Output the [x, y] coordinate of the center of the cell containing the given text.  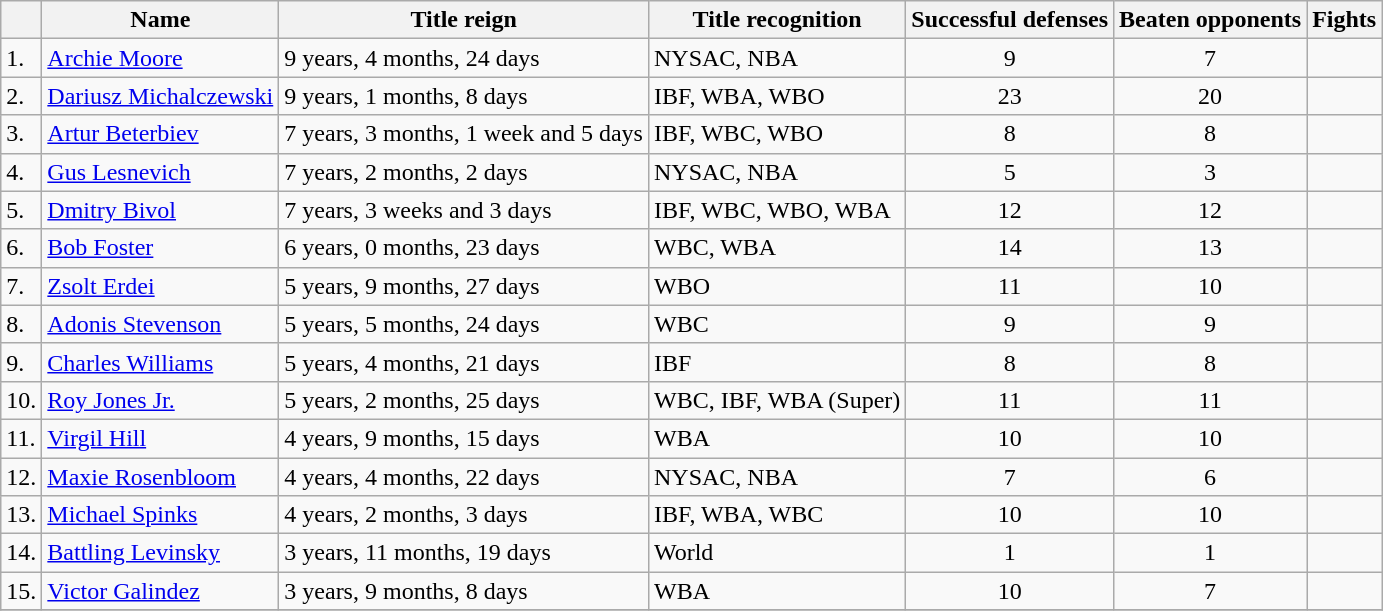
WBC, WBA [776, 248]
20 [1210, 96]
5 years, 5 months, 24 days [464, 324]
14. [22, 553]
WBC [776, 324]
2. [22, 96]
1. [22, 58]
Fights [1344, 20]
Beaten opponents [1210, 20]
5 years, 4 months, 21 days [464, 362]
Dariusz Michalczewski [160, 96]
9. [22, 362]
4 years, 2 months, 3 days [464, 515]
14 [1010, 248]
9 years, 4 months, 24 days [464, 58]
7 years, 3 weeks and 3 days [464, 210]
6 years, 0 months, 23 days [464, 248]
IBF, WBC, WBO, WBA [776, 210]
IBF, WBA, WBO [776, 96]
World [776, 553]
Name [160, 20]
3. [22, 134]
Zsolt Erdei [160, 286]
Dmitry Bivol [160, 210]
5 years, 2 months, 25 days [464, 400]
Adonis Stevenson [160, 324]
Victor Galindez [160, 591]
IBF [776, 362]
Archie Moore [160, 58]
Virgil Hill [160, 438]
4 years, 9 months, 15 days [464, 438]
12. [22, 477]
IBF, WBA, WBC [776, 515]
13. [22, 515]
3 years, 9 months, 8 days [464, 591]
10. [22, 400]
WBC, IBF, WBA (Super) [776, 400]
IBF, WBC, WBO [776, 134]
Title reign [464, 20]
4. [22, 172]
7 years, 2 months, 2 days [464, 172]
13 [1210, 248]
Successful defenses [1010, 20]
4 years, 4 months, 22 days [464, 477]
7 years, 3 months, 1 week and 5 days [464, 134]
Artur Beterbiev [160, 134]
7. [22, 286]
5. [22, 210]
3 [1210, 172]
Michael Spinks [160, 515]
Maxie Rosenbloom [160, 477]
15. [22, 591]
5 [1010, 172]
Roy Jones Jr. [160, 400]
9 years, 1 months, 8 days [464, 96]
3 years, 11 months, 19 days [464, 553]
WBO [776, 286]
Battling Levinsky [160, 553]
Gus Lesnevich [160, 172]
11. [22, 438]
23 [1010, 96]
6. [22, 248]
Bob Foster [160, 248]
8. [22, 324]
Title recognition [776, 20]
5 years, 9 months, 27 days [464, 286]
6 [1210, 477]
Charles Williams [160, 362]
